Determine the [X, Y] coordinate at the center of the cell enclosing the given text.  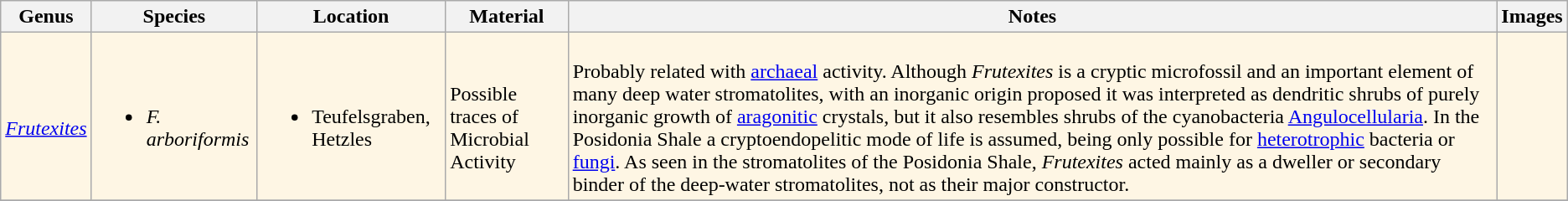
Notes [1032, 17]
Images [1532, 17]
Material [508, 17]
Teufelsgraben, Hetzles [352, 116]
Genus [46, 17]
Possible traces of Microbial Activity [508, 116]
Species [174, 17]
Frutexites [46, 116]
Location [352, 17]
F. arboriformis [174, 116]
